Detect which cell encompasses the target text, then output its [x, y] center coordinate. 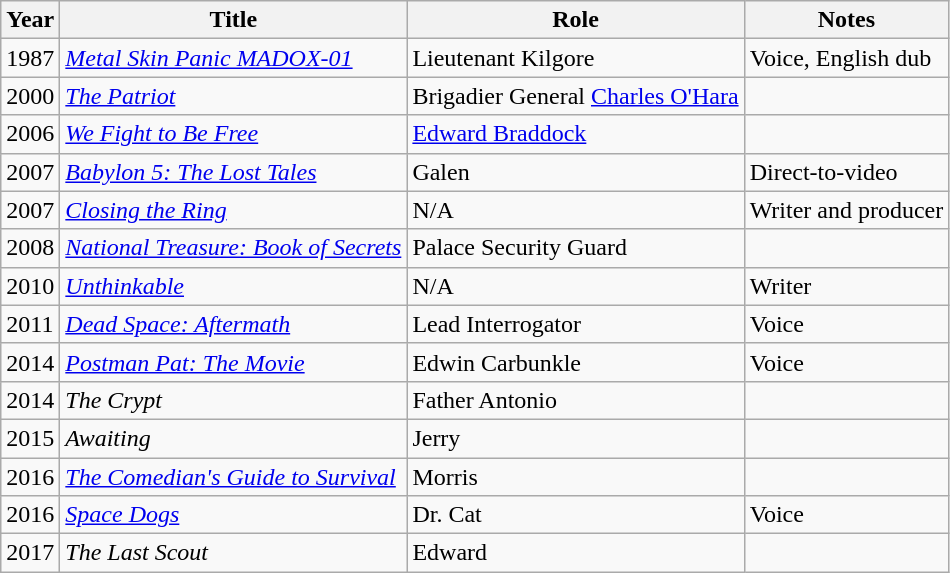
Metal Skin Panic MADOX-01 [234, 58]
Edward Braddock [576, 134]
Writer and producer [846, 210]
Dr. Cat [576, 515]
The Comedian's Guide to Survival [234, 477]
Brigadier General Charles O'Hara [576, 96]
2006 [30, 134]
Voice, English dub [846, 58]
Notes [846, 20]
2015 [30, 438]
2017 [30, 553]
Direct-to-video [846, 172]
Writer [846, 286]
Title [234, 20]
Father Antonio [576, 400]
Closing the Ring [234, 210]
Edward [576, 553]
Role [576, 20]
2011 [30, 324]
Postman Pat: The Movie [234, 362]
Year [30, 20]
2008 [30, 248]
The Last Scout [234, 553]
Edwin Carbunkle [576, 362]
The Crypt [234, 400]
Morris [576, 477]
We Fight to Be Free [234, 134]
Lead Interrogator [576, 324]
Palace Security Guard [576, 248]
Lieutenant Kilgore [576, 58]
Space Dogs [234, 515]
Unthinkable [234, 286]
Dead Space: Aftermath [234, 324]
2010 [30, 286]
Babylon 5: The Lost Tales [234, 172]
Awaiting [234, 438]
1987 [30, 58]
The Patriot [234, 96]
Galen [576, 172]
2000 [30, 96]
National Treasure: Book of Secrets [234, 248]
Jerry [576, 438]
